Identify which cell holds the provided text, then report its [x, y] central coordinate. 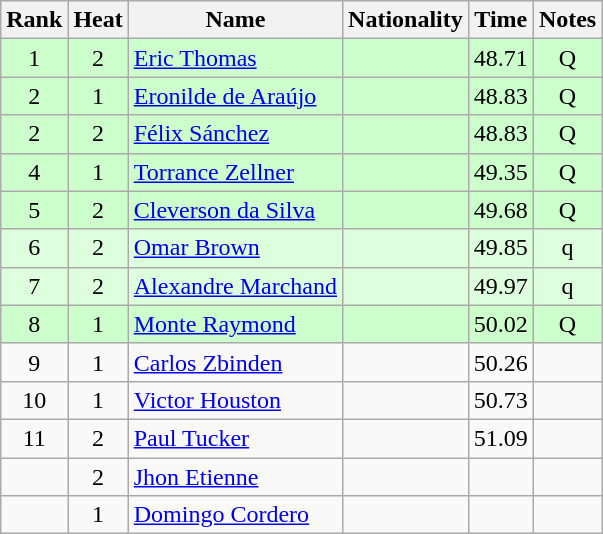
49.68 [500, 210]
Carlos Zbinden [235, 362]
Alexandre Marchand [235, 286]
51.09 [500, 438]
Eric Thomas [235, 58]
7 [34, 286]
Eronilde de Araújo [235, 96]
Félix Sánchez [235, 134]
9 [34, 362]
Rank [34, 20]
Victor Houston [235, 400]
Monte Raymond [235, 324]
50.02 [500, 324]
Nationality [406, 20]
50.73 [500, 400]
11 [34, 438]
5 [34, 210]
Domingo Cordero [235, 515]
Paul Tucker [235, 438]
4 [34, 172]
49.35 [500, 172]
49.97 [500, 286]
Time [500, 20]
10 [34, 400]
Torrance Zellner [235, 172]
Omar Brown [235, 248]
49.85 [500, 248]
Notes [567, 20]
Heat [98, 20]
Cleverson da Silva [235, 210]
Name [235, 20]
48.71 [500, 58]
6 [34, 248]
Jhon Etienne [235, 477]
50.26 [500, 362]
8 [34, 324]
